Scan for the cell matching the given text and deliver its [X, Y] coordinate at center. 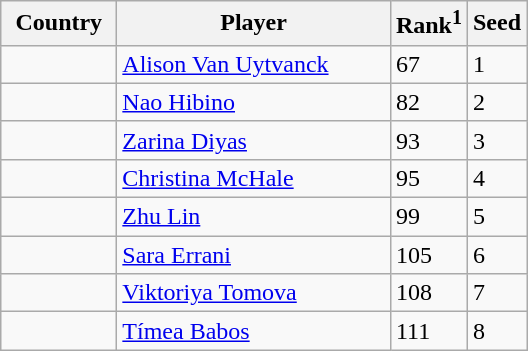
108 [428, 293]
Country [59, 24]
7 [496, 293]
Alison Van Uytvanck [254, 64]
Rank1 [428, 24]
Nao Hibino [254, 102]
Seed [496, 24]
1 [496, 64]
Tímea Babos [254, 331]
Player [254, 24]
6 [496, 255]
2 [496, 102]
95 [428, 178]
Zarina Diyas [254, 140]
Zhu Lin [254, 217]
93 [428, 140]
8 [496, 331]
111 [428, 331]
82 [428, 102]
99 [428, 217]
105 [428, 255]
Sara Errani [254, 255]
Christina McHale [254, 178]
3 [496, 140]
4 [496, 178]
Viktoriya Tomova [254, 293]
67 [428, 64]
5 [496, 217]
